Pinpoint the cell where the given text exists, returning its (X, Y) midpoint coordinate. 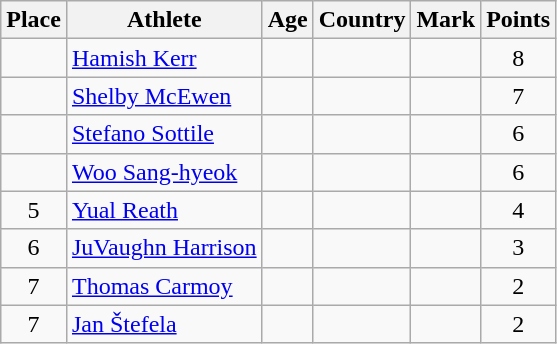
Jan Štefela (164, 324)
Stefano Sottile (164, 134)
Thomas Carmoy (164, 286)
Place (34, 20)
8 (518, 58)
Age (288, 20)
Athlete (164, 20)
4 (518, 210)
Hamish Kerr (164, 58)
Points (518, 20)
5 (34, 210)
Shelby McEwen (164, 96)
3 (518, 248)
JuVaughn Harrison (164, 248)
Mark (446, 20)
Country (362, 20)
Yual Reath (164, 210)
Woo Sang-hyeok (164, 172)
